Scan for the cell matching the given text and deliver its [X, Y] coordinate at center. 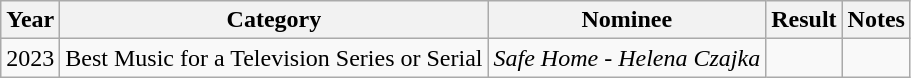
Year [30, 20]
Result [804, 20]
Nominee [627, 20]
Best Music for a Television Series or Serial [274, 58]
Notes [876, 20]
Category [274, 20]
Safe Home - Helena Czajka [627, 58]
2023 [30, 58]
